Determine the [x, y] coordinate at the center of the cell enclosing the given text.  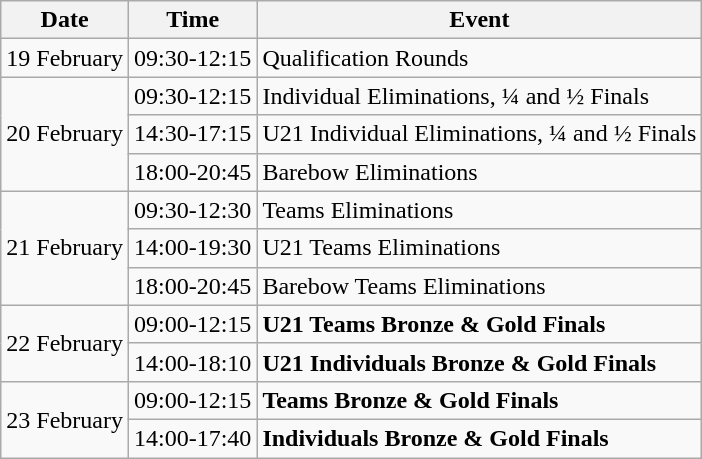
14:00-17:40 [192, 438]
22 February [65, 343]
Individuals Bronze & Gold Finals [480, 438]
14:00-18:10 [192, 362]
U21 Individual Eliminations, ¼ and ½ Finals [480, 134]
14:30-17:15 [192, 134]
Teams Bronze & Gold Finals [480, 400]
Individual Eliminations, ¼ and ½ Finals [480, 96]
U21 Teams Eliminations [480, 248]
20 February [65, 134]
Barebow Teams Eliminations [480, 286]
23 February [65, 419]
Teams Eliminations [480, 210]
Qualification Rounds [480, 58]
09:30-12:30 [192, 210]
Date [65, 20]
14:00-19:30 [192, 248]
19 February [65, 58]
Event [480, 20]
Barebow Eliminations [480, 172]
U21 Teams Bronze & Gold Finals [480, 324]
21 February [65, 248]
Time [192, 20]
U21 Individuals Bronze & Gold Finals [480, 362]
